Search for the cell housing the specified text and yield its [x, y] center coordinate. 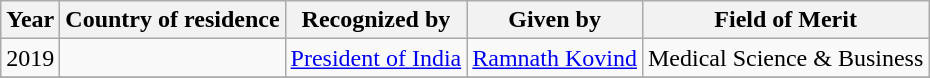
Recognized by [376, 20]
Ramnath Kovind [555, 58]
Field of Merit [785, 20]
Year [30, 20]
2019 [30, 58]
Country of residence [172, 20]
Medical Science & Business [785, 58]
Given by [555, 20]
President of India [376, 58]
